Determine the (x, y) coordinate at the center of the cell enclosing the given text.  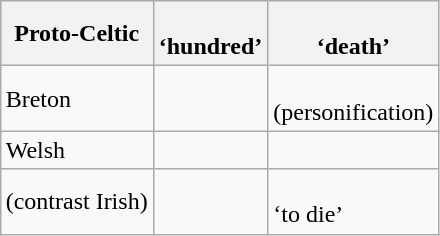
(contrast Irish) (76, 202)
‘hundred’ (210, 34)
Welsh (76, 150)
Breton (76, 98)
Proto-Celtic (76, 34)
‘death’ (354, 34)
(personification) (354, 98)
‘to die’ (354, 202)
